Determine the (X, Y) coordinate at the center of the cell enclosing the given text.  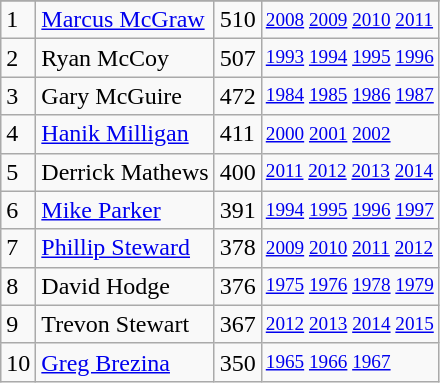
1984 1985 1986 1987 (350, 96)
5 (18, 172)
2011 2012 2013 2014 (350, 172)
Mike Parker (125, 210)
Derrick Mathews (125, 172)
400 (238, 172)
Phillip Steward (125, 248)
1994 1995 1996 1997 (350, 210)
Hanik Milligan (125, 134)
Greg Brezina (125, 362)
1965 1966 1967 (350, 362)
378 (238, 248)
David Hodge (125, 286)
1993 1994 1995 1996 (350, 58)
2012 2013 2014 2015 (350, 324)
2009 2010 2011 2012 (350, 248)
Ryan McCoy (125, 58)
9 (18, 324)
367 (238, 324)
2 (18, 58)
510 (238, 20)
411 (238, 134)
472 (238, 96)
6 (18, 210)
1 (18, 20)
Trevon Stewart (125, 324)
10 (18, 362)
Gary McGuire (125, 96)
391 (238, 210)
2000 2001 2002 (350, 134)
4 (18, 134)
350 (238, 362)
7 (18, 248)
507 (238, 58)
Marcus McGraw (125, 20)
2008 2009 2010 2011 (350, 20)
8 (18, 286)
3 (18, 96)
376 (238, 286)
1975 1976 1978 1979 (350, 286)
